Provide the [X, Y] coordinate of the cell's center where the given text is located.  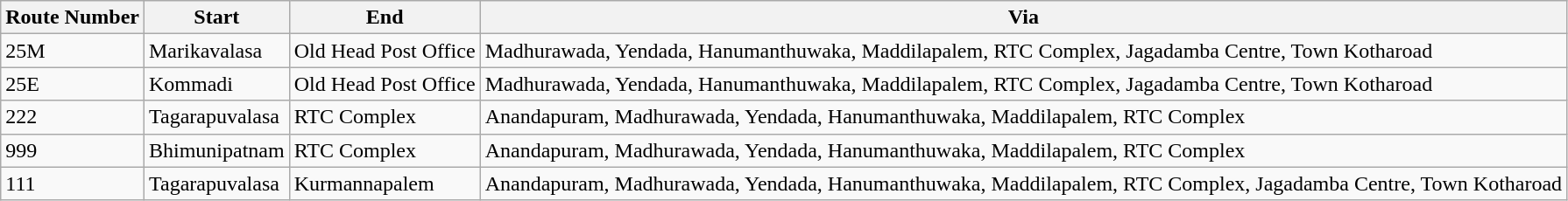
Bhimunipatnam [216, 150]
111 [73, 184]
Anandapuram, Madhurawada, Yendada, Hanumanthuwaka, Maddilapalem, RTC Complex, Jagadamba Centre, Town Kotharoad [1023, 184]
25E [73, 84]
Via [1023, 17]
222 [73, 117]
Kurmannapalem [385, 184]
Kommadi [216, 84]
Start [216, 17]
End [385, 17]
25M [73, 51]
Marikavalasa [216, 51]
999 [73, 150]
Route Number [73, 17]
